Capture the cell that displays the provided text and extract its (x, y) central coordinate. 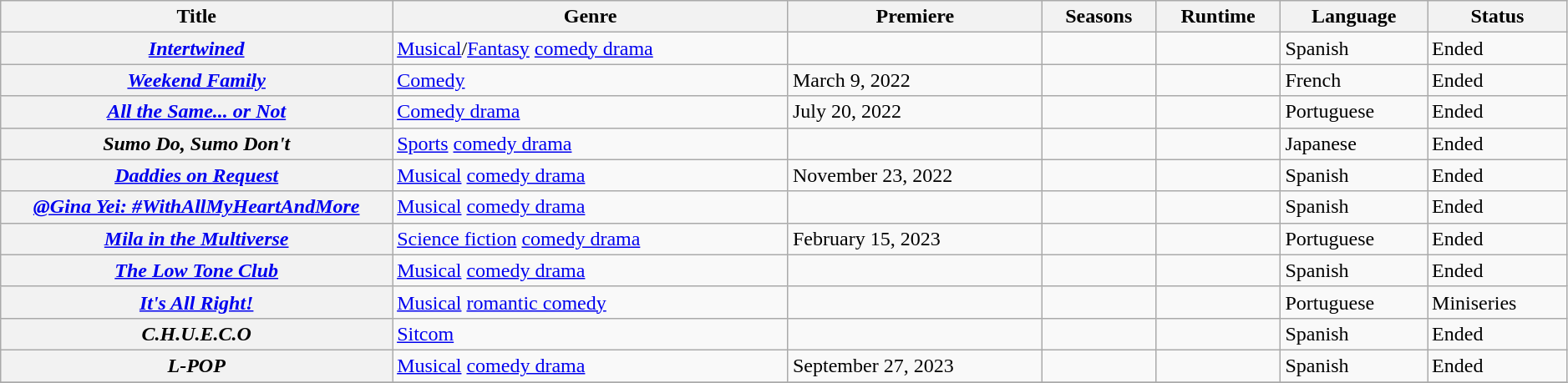
Japanese (1354, 144)
Runtime (1218, 17)
Sitcom (591, 334)
Genre (591, 17)
Premiere (915, 17)
Science fiction comedy drama (591, 239)
March 9, 2022 (915, 80)
Weekend Family (197, 80)
Comedy drama (591, 112)
All the Same... or Not (197, 112)
It's All Right! (197, 302)
@Gina Yei: #WithAllMyHeartAndMore (197, 207)
Miniseries (1498, 302)
September 27, 2023 (915, 365)
L-POP (197, 365)
Musical/Fantasy comedy drama (591, 48)
Intertwined (197, 48)
July 20, 2022 (915, 112)
Comedy (591, 80)
Language (1354, 17)
Daddies on Request (197, 175)
Musical romantic comedy (591, 302)
Sports comedy drama (591, 144)
February 15, 2023 (915, 239)
C.H.U.E.C.O (197, 334)
Title (197, 17)
Seasons (1099, 17)
Status (1498, 17)
November 23, 2022 (915, 175)
Sumo Do, Sumo Don't (197, 144)
French (1354, 80)
Mila in the Multiverse (197, 239)
The Low Tone Club (197, 270)
